Detect which cell encompasses the target text, then output its [x, y] center coordinate. 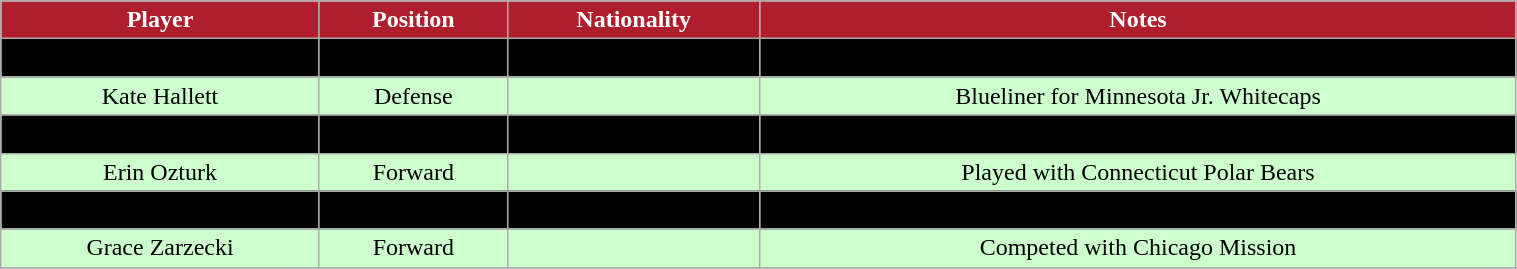
Member of Team Canada U18 [1138, 134]
Kate Hallett [160, 96]
Played with Connecticut Polar Bears [1138, 172]
Nationality [633, 20]
Kaitlin Tse [160, 134]
Notes [1138, 20]
Competed with Chicago Mission [1138, 248]
Attended Shattuck-St. Mary's [1138, 210]
Grace Zarzecki [160, 248]
Erin Ozturk [160, 172]
Audrey Warner [160, 210]
Blueliner for Minnesota Jr. Whitecaps [1138, 96]
Played for East Coast Wizards [1138, 58]
Position [413, 20]
Bradley Fusco [160, 58]
Player [160, 20]
